Find where the given text appears and provide that cell's center as (X, Y) coordinate. 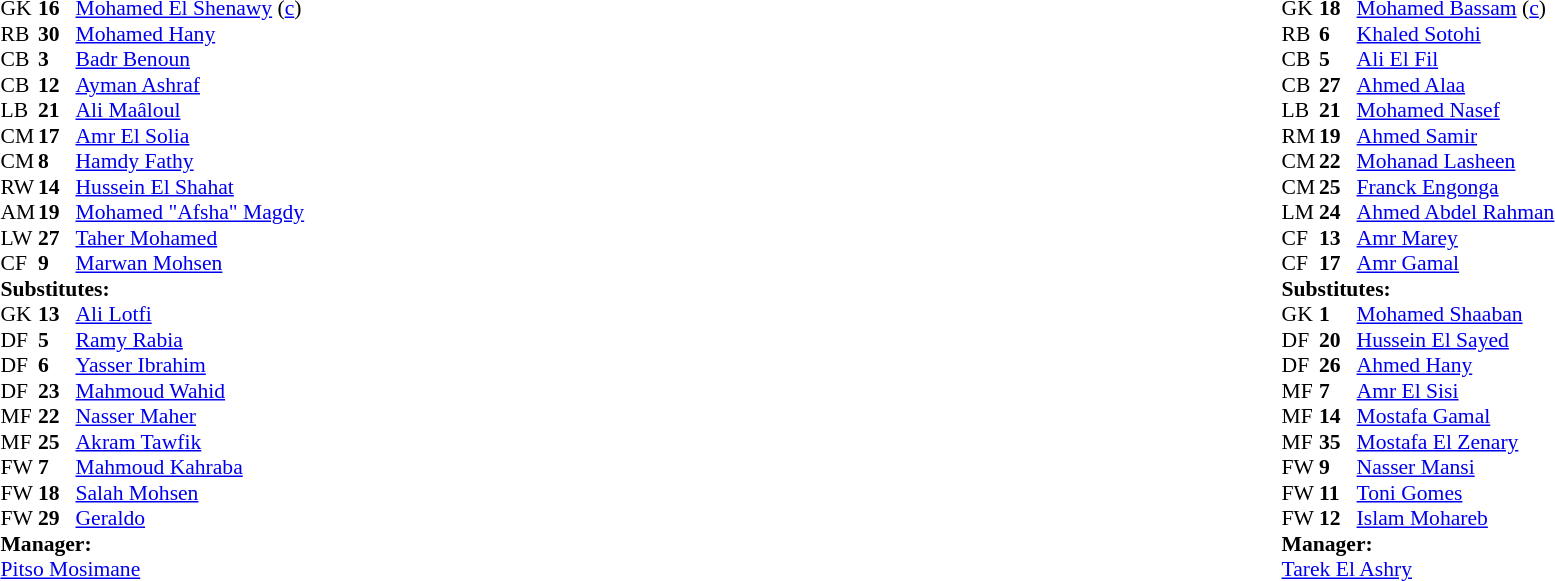
8 (57, 161)
26 (1338, 365)
Yasser Ibrahim (190, 365)
Franck Engonga (1456, 187)
23 (57, 391)
Islam Mohareb (1456, 519)
Ahmed Abdel Rahman (1456, 213)
Mohanad Lasheen (1456, 161)
Ahmed Hany (1456, 365)
Taher Mohamed (190, 238)
1 (1338, 315)
Mohamed Shaaban (1456, 315)
Hussein El Sayed (1456, 340)
Amr Marey (1456, 238)
Ahmed Samir (1456, 136)
LM (1301, 213)
Khaled Sotohi (1456, 34)
Mohamed Nasef (1456, 111)
24 (1338, 213)
Nasser Maher (190, 417)
Toni Gomes (1456, 493)
Ali Lotfi (190, 315)
RM (1301, 136)
Hamdy Fathy (190, 161)
Ramy Rabia (190, 340)
11 (1338, 493)
Hussein El Shahat (190, 187)
Mahmoud Kahraba (190, 467)
Amr El Solia (190, 136)
Akram Tawfik (190, 442)
18 (57, 493)
Amr El Sisi (1456, 391)
35 (1338, 442)
Marwan Mohsen (190, 263)
20 (1338, 340)
Ali Maâloul (190, 111)
Mostafa El Zenary (1456, 442)
Mostafa Gamal (1456, 417)
29 (57, 519)
Ahmed Alaa (1456, 85)
AM (19, 213)
Nasser Mansi (1456, 467)
LW (19, 238)
Mahmoud Wahid (190, 391)
Geraldo (190, 519)
Ayman Ashraf (190, 85)
Mohamed "Afsha" Magdy (190, 213)
RW (19, 187)
Mohamed Hany (190, 34)
Badr Benoun (190, 59)
Amr Gamal (1456, 263)
3 (57, 59)
Ali El Fil (1456, 59)
Salah Mohsen (190, 493)
30 (57, 34)
